Detect which cell encompasses the target text, then output its [x, y] center coordinate. 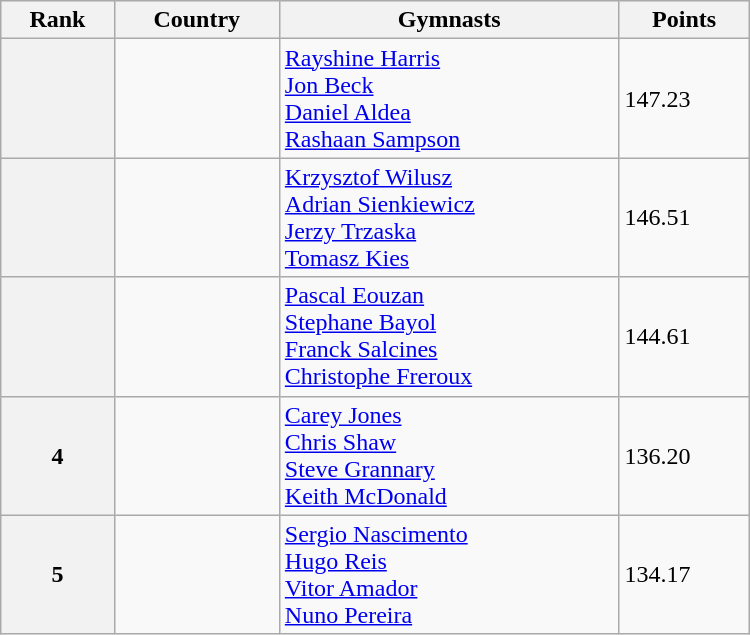
4 [58, 456]
Country [196, 20]
5 [58, 574]
147.23 [684, 98]
Rank [58, 20]
Gymnasts [449, 20]
Pascal Eouzan Stephane Bayol Franck Salcines Christophe Freroux [449, 336]
Rayshine Harris Jon Beck Daniel Aldea Rashaan Sampson [449, 98]
144.61 [684, 336]
Krzysztof Wilusz Adrian Sienkiewicz Jerzy Trzaska Tomasz Kies [449, 218]
Carey Jones Chris Shaw Steve Grannary Keith McDonald [449, 456]
Sergio Nascimento Hugo Reis Vitor Amador Nuno Pereira [449, 574]
Points [684, 20]
136.20 [684, 456]
134.17 [684, 574]
146.51 [684, 218]
